Capture the cell that displays the provided text and extract its (x, y) central coordinate. 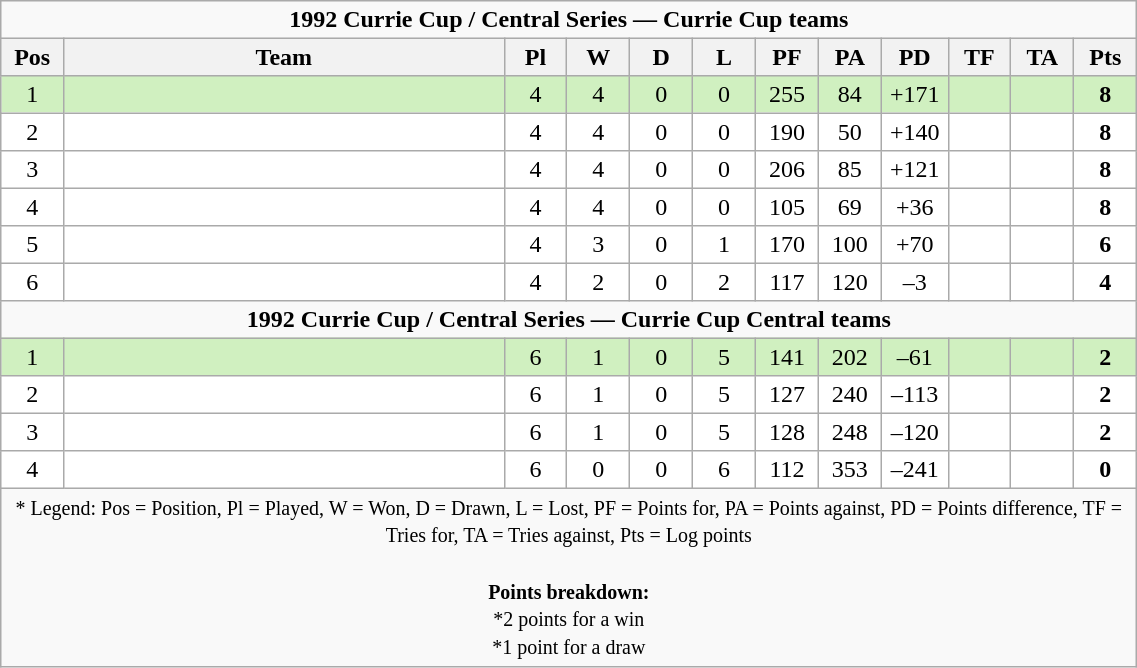
+70 (914, 244)
–120 (914, 432)
PA (850, 56)
84 (850, 94)
+171 (914, 94)
85 (850, 170)
–3 (914, 282)
W (598, 56)
–61 (914, 356)
–241 (914, 468)
248 (850, 432)
Team (284, 56)
255 (788, 94)
1992 Currie Cup / Central Series — Currie Cup Central teams (569, 318)
190 (788, 132)
69 (850, 206)
120 (850, 282)
–113 (914, 394)
50 (850, 132)
Pos (32, 56)
100 (850, 244)
Pl (536, 56)
Pts (1106, 56)
+140 (914, 132)
+36 (914, 206)
D (662, 56)
PF (788, 56)
170 (788, 244)
1992 Currie Cup / Central Series — Currie Cup teams (569, 20)
117 (788, 282)
105 (788, 206)
+121 (914, 170)
L (724, 56)
TF (980, 56)
127 (788, 394)
353 (850, 468)
206 (788, 170)
240 (850, 394)
PD (914, 56)
202 (850, 356)
128 (788, 432)
TA (1042, 56)
112 (788, 468)
141 (788, 356)
